Capture the cell that displays the provided text and extract its (x, y) central coordinate. 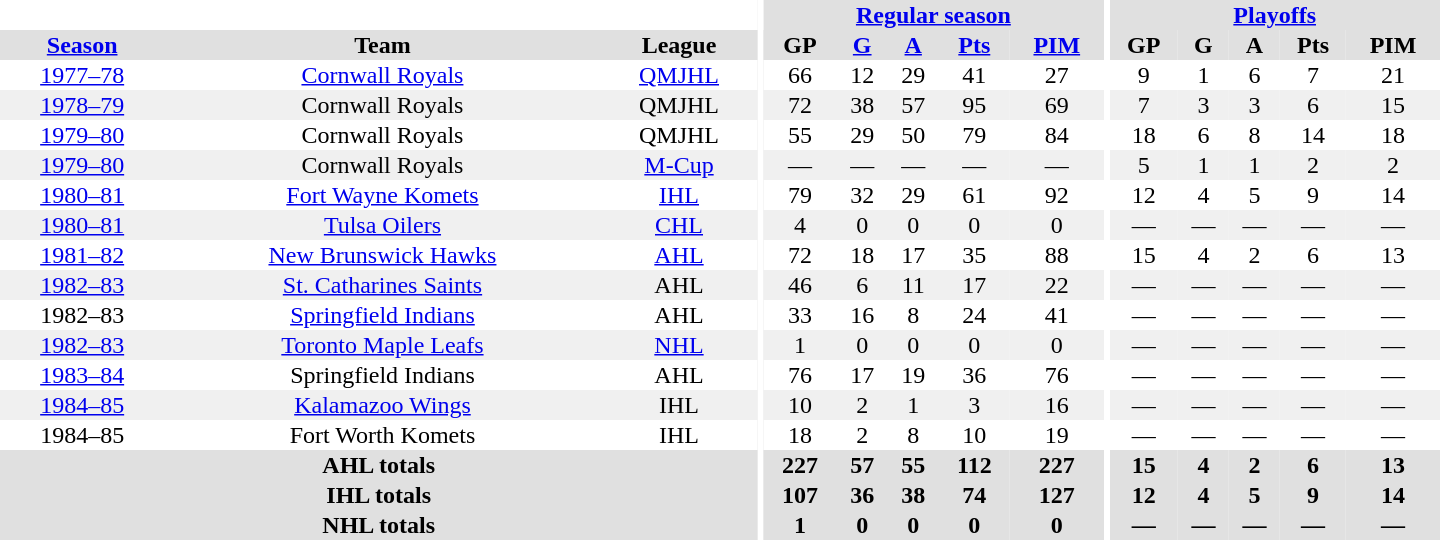
Toronto Maple Leafs (382, 345)
1977–78 (82, 75)
107 (800, 495)
46 (800, 285)
11 (914, 285)
27 (1057, 75)
95 (974, 105)
61 (974, 195)
Fort Worth Komets (382, 435)
Playoffs (1274, 15)
92 (1057, 195)
Fort Wayne Komets (382, 195)
112 (974, 465)
Team (382, 45)
AHL totals (378, 465)
League (680, 45)
Kalamazoo Wings (382, 405)
NHL (680, 345)
St. Catharines Saints (382, 285)
22 (1057, 285)
Regular season (934, 15)
50 (914, 135)
127 (1057, 495)
35 (974, 255)
New Brunswick Hawks (382, 255)
84 (1057, 135)
88 (1057, 255)
NHL totals (378, 525)
32 (862, 195)
24 (974, 315)
1978–79 (82, 105)
1983–84 (82, 375)
33 (800, 315)
1981–82 (82, 255)
66 (800, 75)
CHL (680, 225)
21 (1393, 75)
Season (82, 45)
Tulsa Oilers (382, 225)
M-Cup (680, 165)
IHL totals (378, 495)
69 (1057, 105)
74 (974, 495)
